Pinpoint the cell where the given text exists, returning its (X, Y) midpoint coordinate. 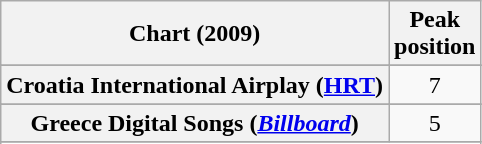
Croatia International Airplay (HRT) (195, 85)
Peakposition (435, 34)
Greece Digital Songs (Billboard) (195, 123)
Chart (2009) (195, 34)
5 (435, 123)
7 (435, 85)
